Capture the cell that displays the provided text and extract its (x, y) central coordinate. 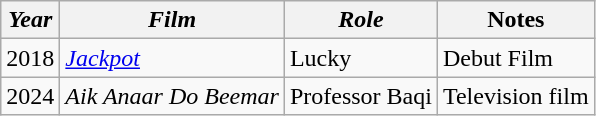
Aik Anaar Do Beemar (172, 96)
Debut Film (516, 58)
Professor Baqi (360, 96)
Film (172, 20)
Year (30, 20)
Television film (516, 96)
Notes (516, 20)
Role (360, 20)
2024 (30, 96)
Jackpot (172, 58)
2018 (30, 58)
Lucky (360, 58)
